Identify which cell holds the provided text, then report its (x, y) central coordinate. 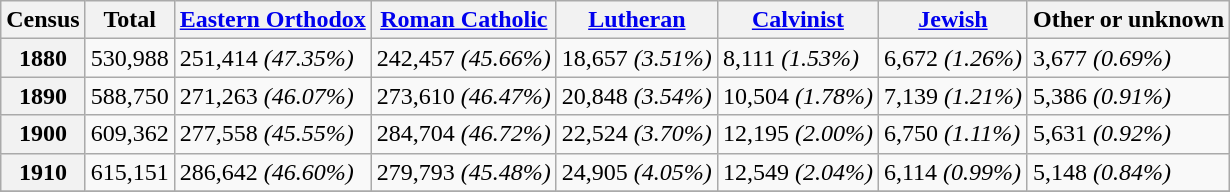
242,457 (45.66%) (464, 58)
588,750 (130, 96)
251,414 (47.35%) (272, 58)
1880 (43, 58)
22,524 (3.70%) (636, 134)
1900 (43, 134)
Total (130, 20)
271,263 (46.07%) (272, 96)
1910 (43, 172)
609,362 (130, 134)
12,549 (2.04%) (798, 172)
8,111 (1.53%) (798, 58)
Jewish (952, 20)
Lutheran (636, 20)
277,558 (45.55%) (272, 134)
Census (43, 20)
Eastern Orthodox (272, 20)
284,704 (46.72%) (464, 134)
279,793 (45.48%) (464, 172)
12,195 (2.00%) (798, 134)
Other or unknown (1128, 20)
5,386 (0.91%) (1128, 96)
5,631 (0.92%) (1128, 134)
18,657 (3.51%) (636, 58)
1890 (43, 96)
Calvinist (798, 20)
286,642 (46.60%) (272, 172)
Roman Catholic (464, 20)
273,610 (46.47%) (464, 96)
6,672 (1.26%) (952, 58)
6,114 (0.99%) (952, 172)
24,905 (4.05%) (636, 172)
6,750 (1.11%) (952, 134)
10,504 (1.78%) (798, 96)
3,677 (0.69%) (1128, 58)
7,139 (1.21%) (952, 96)
530,988 (130, 58)
20,848 (3.54%) (636, 96)
5,148 (0.84%) (1128, 172)
615,151 (130, 172)
